Find where the given text appears and provide that cell's center as (x, y) coordinate. 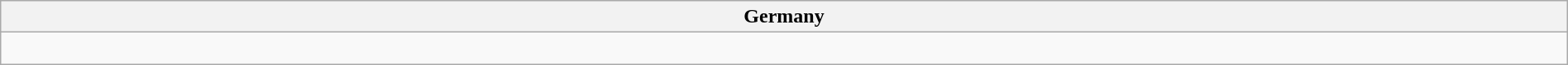
Germany (784, 17)
